Detect which cell encompasses the target text, then output its [X, Y] center coordinate. 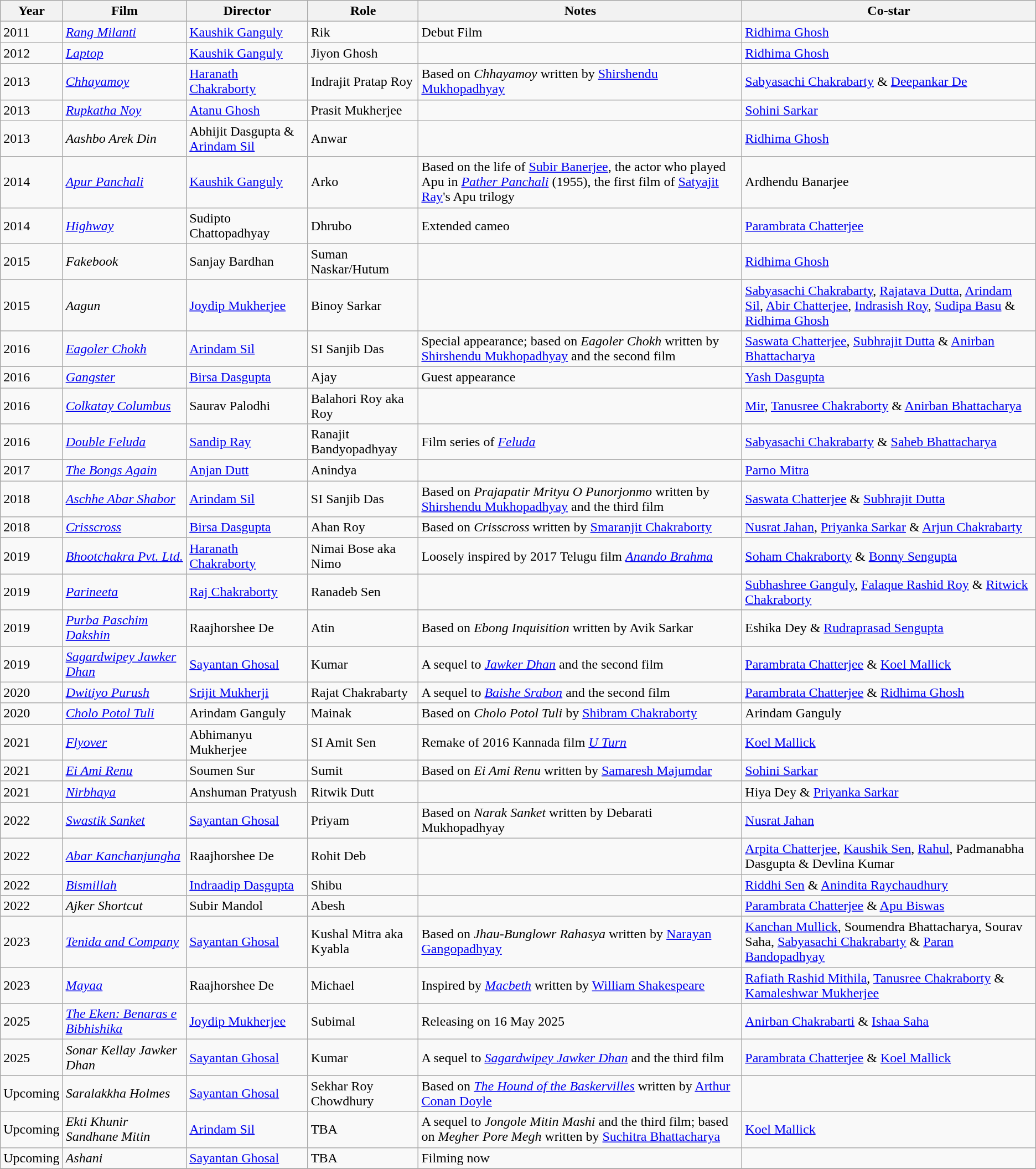
Abesh [363, 906]
Crisscross [125, 527]
Abhimanyu Mukherjee [247, 742]
Bismillah [125, 885]
Notes [580, 11]
Arpita Chatterjee, Kaushik Sen, Rahul, Padmanabha Dasgupta & Devlina Kumar [889, 856]
Co-star [889, 11]
Anwar [363, 138]
Extended cameo [580, 226]
Sagardwipey Jawker Dhan [125, 664]
Saswata Chatterjee, Subhrajit Dutta & Anirban Bhattacharya [889, 349]
Sabyasachi Chakrabarty & Saheb Bhattacharya [889, 442]
Nusrat Jahan, Priyanka Sarkar & Arjun Chakrabarty [889, 527]
Saralakkha Holmes [125, 1094]
Saurav Palodhi [247, 405]
The Eken: Benaras e Bibhishika [125, 1022]
Highway [125, 226]
Mainak [363, 713]
Soham Chakraborty & Bonny Sengupta [889, 556]
Nimai Bose aka Nimo [363, 556]
Film [125, 11]
Ajay [363, 377]
Sandip Ray [247, 442]
Sudipto Chattopadhyay [247, 226]
Purba Paschim Dakshin [125, 628]
Ranadeb Sen [363, 592]
Ahan Roy [363, 527]
Eagoler Chokh [125, 349]
Debut Film [580, 32]
Based on Crisscross written by Smaranjit Chakraborty [580, 527]
Based on Chhayamoy written by Shirshendu Mukhopadhyay [580, 82]
Subimal [363, 1022]
Eshika Dey & Rudraprasad Sengupta [889, 628]
Based on Ebong Inquisition written by Avik Sarkar [580, 628]
Ashani [125, 1158]
Year [32, 11]
Sabyasachi Chakrabarty, Rajatava Dutta, Arindam Sil, Abir Chatterjee, Indrasish Roy, Sudipa Basu & Ridhima Ghosh [889, 305]
Dwitiyo Purush [125, 692]
Aashbo Arek Din [125, 138]
Releasing on 16 May 2025 [580, 1022]
Nusrat Jahan [889, 820]
Parambrata Chatterjee & Ridhima Ghosh [889, 692]
Kanchan Mullick, Soumendra Bhattacharya, Sourav Saha, Sabyasachi Chakrabarty & Paran Bandopadhyay [889, 942]
Fakebook [125, 261]
2012 [32, 53]
Double Feluda [125, 442]
Rafiath Rashid Mithila, Tanusree Chakraborty & Kamaleshwar Mukherjee [889, 985]
Binoy Sarkar [363, 305]
Rohit Deb [363, 856]
Colkatay Columbus [125, 405]
Indrajit Pratap Roy [363, 82]
Guest appearance [580, 377]
Anshuman Pratyush [247, 792]
Kushal Mitra aka Kyabla [363, 942]
Based on Ei Ami Renu written by Samaresh Majumdar [580, 770]
Ardhendu Banarjee [889, 182]
Abhijit Dasgupta & Arindam Sil [247, 138]
Based on Prajapatir Mrityu O Punorjonmo written by Shirshendu Mukhopadhyay and the third film [580, 499]
Chhayamoy [125, 82]
Ranajit Bandyopadhyay [363, 442]
Based on Jhau-Bunglowr Rahasya written by Narayan Gangopadhyay [580, 942]
2017 [32, 470]
2011 [32, 32]
Soumen Sur [247, 770]
Gangster [125, 377]
Raj Chakraborty [247, 592]
SI Amit Sen [363, 742]
Aagun [125, 305]
Suman Naskar/Hutum [363, 261]
Yash Dasgupta [889, 377]
Parno Mitra [889, 470]
Shibu [363, 885]
Subir Mandol [247, 906]
Based on Narak Sanket written by Debarati Mukhopadhyay [580, 820]
A sequel to Baishe Srabon and the second film [580, 692]
Based on The Hound of the Baskervilles written by Arthur Conan Doyle [580, 1094]
Ekti Khunir Sandhane Mitin [125, 1129]
Dhrubo [363, 226]
Mir, Tanusree Chakraborty & Anirban Bhattacharya [889, 405]
Director [247, 11]
Anirban Chakrabarti & Ishaa Saha [889, 1022]
Tenida and Company [125, 942]
Sabyasachi Chakrabarty & Deepankar De [889, 82]
A sequel to Jongole Mitin Mashi and the third film; based on Megher Pore Megh written by Suchitra Bhattacharya [580, 1129]
Special appearance; based on Eagoler Chokh written by Shirshendu Mukhopadhyay and the second film [580, 349]
Based on Cholo Potol Tuli by Shibram Chakraborty [580, 713]
Atanu Ghosh [247, 110]
Srijit Mukherji [247, 692]
Film series of Feluda [580, 442]
Balahori Roy aka Roy [363, 405]
Rik [363, 32]
The Bongs Again [125, 470]
Mayaa [125, 985]
Michael [363, 985]
Parineeta [125, 592]
Riddhi Sen & Anindita Raychaudhury [889, 885]
Rang Milanti [125, 32]
Swastik Sanket [125, 820]
Atin [363, 628]
Hiya Dey & Priyanka Sarkar [889, 792]
Sonar Kellay Jawker Dhan [125, 1057]
Inspired by Macbeth written by William Shakespeare [580, 985]
Saswata Chatterjee & Subhrajit Dutta [889, 499]
Subhashree Ganguly, Falaque Rashid Roy & Ritwick Chakraborty [889, 592]
Sekhar Roy Chowdhury [363, 1094]
Role [363, 11]
Apur Panchali [125, 182]
Ei Ami Renu [125, 770]
Abar Kanchanjungha [125, 856]
Anjan Dutt [247, 470]
Filming now [580, 1158]
Ritwik Dutt [363, 792]
Indraadip Dasgupta [247, 885]
Laptop [125, 53]
Ajker Shortcut [125, 906]
Bhootchakra Pvt. Ltd. [125, 556]
A sequel to Jawker Dhan and the second film [580, 664]
Aschhe Abar Shabor [125, 499]
Anindya [363, 470]
Parambrata Chatterjee & Apu Biswas [889, 906]
Prasit Mukherjee [363, 110]
A sequel to Sagardwipey Jawker Dhan and the third film [580, 1057]
Flyover [125, 742]
Cholo Potol Tuli [125, 713]
Parambrata Chatterjee [889, 226]
Sanjay Bardhan [247, 261]
Based on the life of Subir Banerjee, the actor who played Apu in Pather Panchali (1955), the first film of Satyajit Ray's Apu trilogy [580, 182]
Rupkatha Noy [125, 110]
Arko [363, 182]
Sumit [363, 770]
Loosely inspired by 2017 Telugu film Anando Brahma [580, 556]
Nirbhaya [125, 792]
Priyam [363, 820]
Jiyon Ghosh [363, 53]
Remake of 2016 Kannada film U Turn [580, 742]
Rajat Chakrabarty [363, 692]
